Provide the [x, y] coordinate of the cell's center where the given text is located.  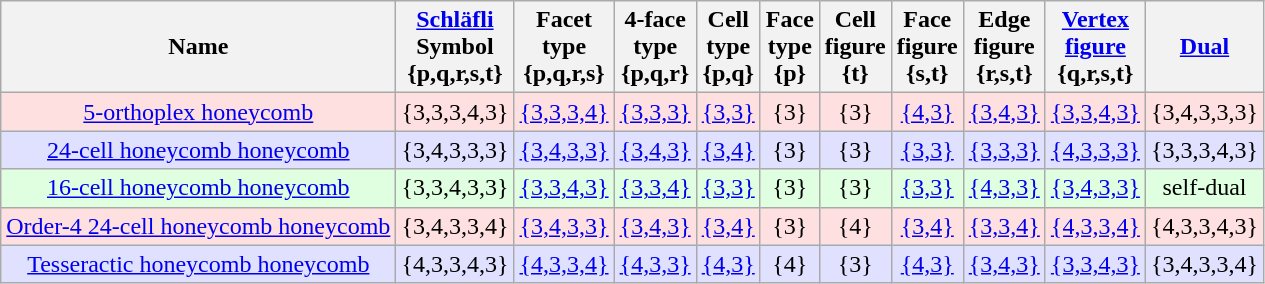
{3,3,4,3,3} [455, 188]
Order-4 24-cell honeycomb honeycomb [198, 226]
Cellfigure{t} [855, 47]
Edgefigure{r,s,t} [1004, 47]
Facetype{p} [790, 47]
16-cell honeycomb honeycomb [198, 188]
Facefigure{s,t} [927, 47]
Dual [1204, 47]
self-dual [1204, 188]
Tesseractic honeycomb honeycomb [198, 264]
{3,3,3,4} [564, 112]
Name [198, 47]
SchläfliSymbol{p,q,r,s,t} [455, 47]
Celltype{p,q} [728, 47]
4-facetype{p,q,r} [655, 47]
Facettype{p,q,r,s} [564, 47]
5-orthoplex honeycomb [198, 112]
Vertexfigure{q,r,s,t} [1095, 47]
{4,3,3,3} [1095, 150]
24-cell honeycomb honeycomb [198, 150]
